Locate the cell with the specified text and output its [x, y] center coordinate. 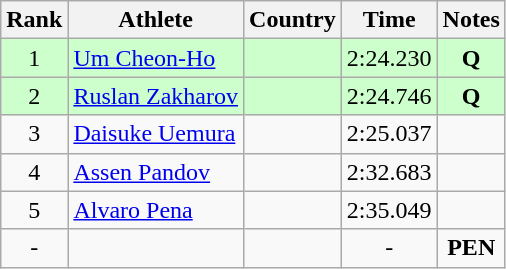
1 [34, 58]
2:35.049 [389, 210]
Assen Pandov [156, 172]
Time [389, 20]
PEN [471, 248]
2:24.230 [389, 58]
Rank [34, 20]
2:25.037 [389, 134]
2:24.746 [389, 96]
Notes [471, 20]
Country [293, 20]
Um Cheon-Ho [156, 58]
Athlete [156, 20]
Daisuke Uemura [156, 134]
Alvaro Pena [156, 210]
5 [34, 210]
Ruslan Zakharov [156, 96]
3 [34, 134]
2:32.683 [389, 172]
2 [34, 96]
4 [34, 172]
